Determine the (x, y) coordinate at the center of the cell enclosing the given text.  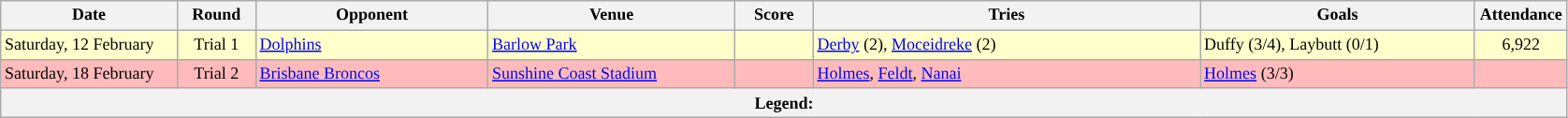
Date (90, 15)
Barlow Park (612, 45)
Venue (612, 15)
Derby (2), Moceidreke (2) (1007, 45)
Attendance (1521, 15)
Holmes (3/3) (1338, 73)
Dolphins (372, 45)
Saturday, 18 February (90, 73)
Legend: (784, 103)
Round (216, 15)
Saturday, 12 February (90, 45)
Trial 2 (216, 73)
Duffy (3/4), Laybutt (0/1) (1338, 45)
Score (774, 15)
Holmes, Feldt, Nanai (1007, 73)
6,922 (1521, 45)
Brisbane Broncos (372, 73)
Tries (1007, 15)
Opponent (372, 15)
Goals (1338, 15)
Sunshine Coast Stadium (612, 73)
Trial 1 (216, 45)
